Return [x, y] of the center of cell containing provided text 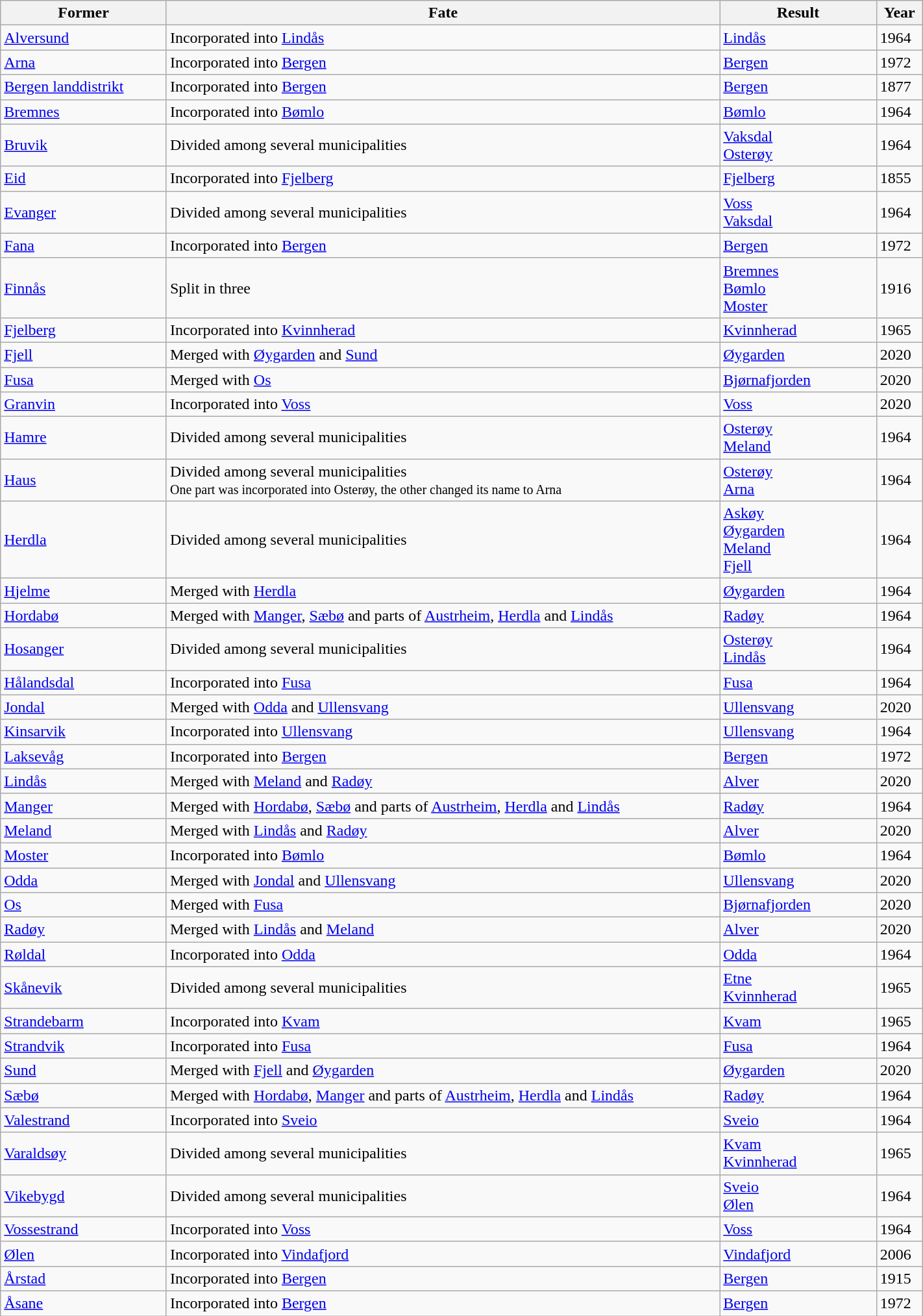
Incorporated into Fjelberg [443, 179]
1855 [900, 179]
Year [900, 13]
Merged with Odda and Ullensvang [443, 707]
1915 [900, 1278]
Eid [84, 179]
Kinsarvik [84, 732]
OsterøyLindås [798, 649]
Merged with Hordabø, Sæbø and parts of Austrheim, Herdla and Lindås [443, 806]
Kvam [798, 1021]
EtneKvinnherad [798, 988]
Divided among several municipalitiesOne part was incorporated into Osterøy, the other changed its name to Arna [443, 480]
Bergen landdistrikt [84, 87]
Merged with Manger, Sæbø and parts of Austrheim, Herdla and Lindås [443, 615]
Incorporated into Kvam [443, 1021]
Arna [84, 62]
Hålandsdal [84, 682]
Vossestrand [84, 1229]
Merged with Fusa [443, 905]
Bruvik [84, 145]
OsterøyMeland [798, 438]
Incorporated into Vindafjord [443, 1254]
Hjelme [84, 591]
Former [84, 13]
1877 [900, 87]
1916 [900, 288]
Os [84, 905]
Sæbø [84, 1095]
Årstad [84, 1278]
Manger [84, 806]
Vikebygd [84, 1196]
Ølen [84, 1254]
Sveio [798, 1120]
Herdla [84, 540]
Merged with Meland and Radøy [443, 781]
Merged with Fjell and Øygarden [443, 1071]
Incorporated into Sveio [443, 1120]
VaksdalOsterøy [798, 145]
Jondal [84, 707]
Alversund [84, 38]
Åsane [84, 1303]
KvamKvinnherad [798, 1153]
Evanger [84, 212]
Result [798, 13]
Merged with Os [443, 380]
Meland [84, 830]
Laksevåg [84, 756]
Merged with Øygarden and Sund [443, 354]
Hordabø [84, 615]
VossVaksdal [798, 212]
Incorporated into Ullensvang [443, 732]
Merged with Lindås and Radøy [443, 830]
AskøyØygardenMelandFjell [798, 540]
Merged with Jondal and Ullensvang [443, 880]
Valestrand [84, 1120]
Incorporated into Lindås [443, 38]
Granvin [84, 404]
Incorporated into Kvinnherad [443, 330]
Merged with Hordabø, Manger and parts of Austrheim, Herdla and Lindås [443, 1095]
2006 [900, 1254]
Fjell [84, 354]
Røldal [84, 954]
Varaldsøy [84, 1153]
Bremnes [84, 112]
Finnås [84, 288]
Split in three [443, 288]
BremnesBømloMoster [798, 288]
Vindafjord [798, 1254]
Moster [84, 855]
Incorporated into Odda [443, 954]
OsterøyArna [798, 480]
Merged with Herdla [443, 591]
Skånevik [84, 988]
Strandebarm [84, 1021]
Sund [84, 1071]
SveioØlen [798, 1196]
Kvinnherad [798, 330]
Hosanger [84, 649]
Hamre [84, 438]
Merged with Lindås and Meland [443, 930]
Strandvik [84, 1046]
Fana [84, 245]
Haus [84, 480]
Fate [443, 13]
